Locate the cell with the specified text and output its (x, y) center coordinate. 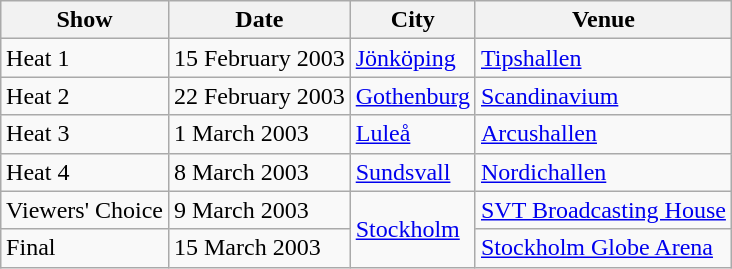
Viewers' Choice (85, 210)
15 February 2003 (259, 58)
Show (85, 20)
SVT Broadcasting House (603, 210)
Sundsvall (412, 172)
Heat 4 (85, 172)
Stockholm Globe Arena (603, 248)
Luleå (412, 134)
Date (259, 20)
8 March 2003 (259, 172)
Heat 1 (85, 58)
22 February 2003 (259, 96)
Arcushallen (603, 134)
Nordichallen (603, 172)
Heat 3 (85, 134)
City (412, 20)
1 March 2003 (259, 134)
Final (85, 248)
Jönköping (412, 58)
Gothenburg (412, 96)
Stockholm (412, 229)
15 March 2003 (259, 248)
9 March 2003 (259, 210)
Tipshallen (603, 58)
Heat 2 (85, 96)
Scandinavium (603, 96)
Venue (603, 20)
